Return the [X, Y] coordinate for the center point of the cell that contains the specified text.  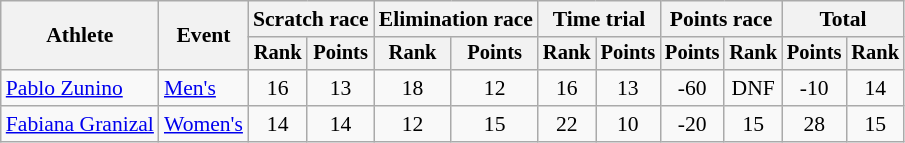
-10 [814, 88]
Event [204, 36]
Total [843, 19]
Scratch race [311, 19]
Men's [204, 88]
Women's [204, 124]
28 [814, 124]
Points race [721, 19]
Athlete [80, 36]
22 [567, 124]
DNF [753, 88]
Fabiana Granizal [80, 124]
Time trial [599, 19]
-20 [692, 124]
Elimination race [456, 19]
Pablo Zunino [80, 88]
10 [628, 124]
18 [413, 88]
-60 [692, 88]
